Detect which cell encompasses the target text, then output its (X, Y) center coordinate. 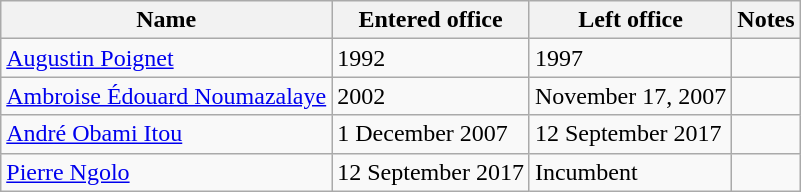
Notes (766, 20)
1992 (431, 58)
1 December 2007 (431, 134)
Left office (630, 20)
Entered office (431, 20)
November 17, 2007 (630, 96)
2002 (431, 96)
Incumbent (630, 172)
André Obami Itou (166, 134)
Ambroise Édouard Noumazalaye (166, 96)
1997 (630, 58)
Pierre Ngolo (166, 172)
Name (166, 20)
Augustin Poignet (166, 58)
